Detect which cell encompasses the target text, then output its (X, Y) center coordinate. 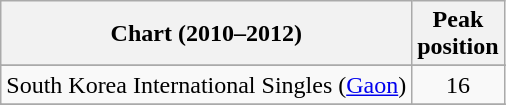
Chart (2010–2012) (206, 34)
South Korea International Singles (Gaon) (206, 85)
Peakposition (458, 34)
16 (458, 85)
